Scan for the cell matching the given text and deliver its (x, y) coordinate at center. 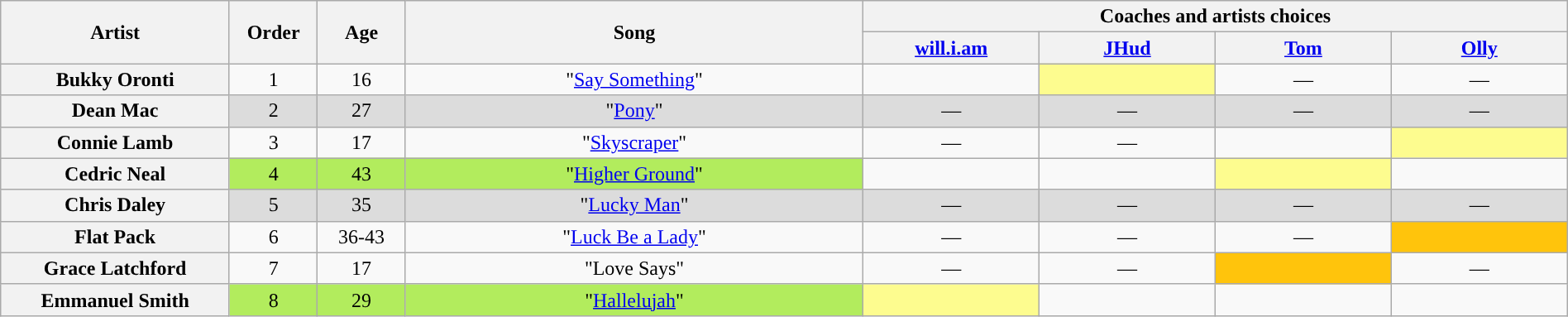
Artist (116, 32)
Chris Daley (116, 205)
Age (361, 32)
35 (361, 205)
Order (273, 32)
"Love Says" (633, 268)
43 (361, 174)
Grace Latchford (116, 268)
Emmanuel Smith (116, 300)
Dean Mac (116, 111)
Bukky Oronti (116, 79)
6 (273, 237)
"Hallelujah" (633, 300)
4 (273, 174)
8 (273, 300)
will.i.am (951, 48)
36-43 (361, 237)
16 (361, 79)
7 (273, 268)
Song (633, 32)
27 (361, 111)
"Pony" (633, 111)
Tom (1303, 48)
"Skyscraper" (633, 142)
29 (361, 300)
Connie Lamb (116, 142)
"Higher Ground" (633, 174)
"Luck Be a Lady" (633, 237)
Cedric Neal (116, 174)
"Lucky Man" (633, 205)
3 (273, 142)
"Say Something" (633, 79)
Flat Pack (116, 237)
5 (273, 205)
Coaches and artists choices (1216, 17)
2 (273, 111)
Olly (1479, 48)
JHud (1128, 48)
1 (273, 79)
